Locate the cell with the specified text and output its [x, y] center coordinate. 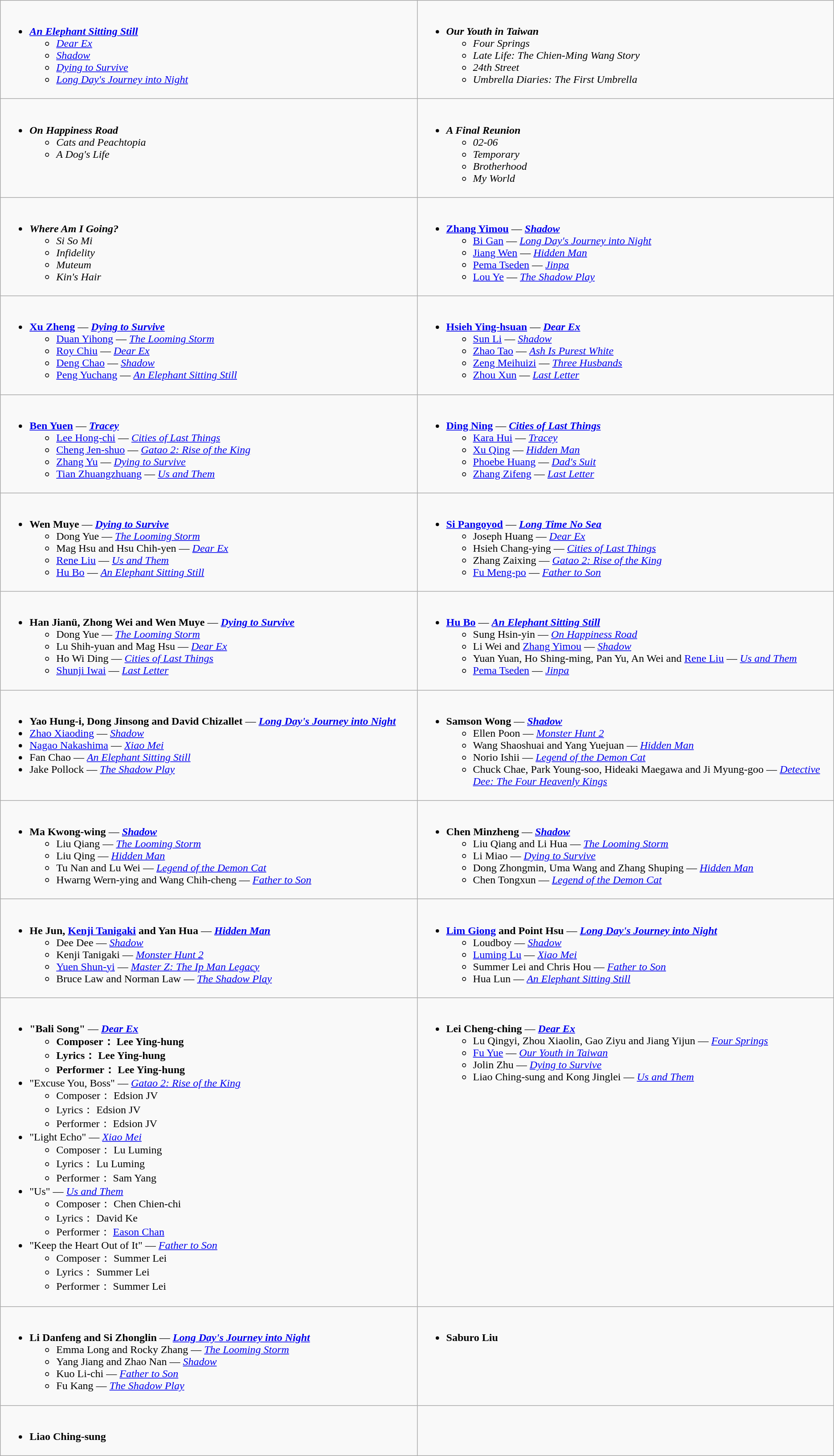
Xu Zheng — Dying to SurviveDuan Yihong — The Looming StormRoy Chiu — Dear ExDeng Chao — ShadowPeng Yuchang — An Elephant Sitting Still [208, 345]
Where Am I Going?Si So MiInfidelityMuteumKin's Hair [208, 247]
On Happiness RoadCats and PeachtopiaA Dog's Life [208, 148]
Hsieh Ying-hsuan — Dear ExSun Li — ShadowZhao Tao — Ash Is Purest WhiteZeng Meihuizi — Three HusbandsZhou Xun — Last Letter [625, 345]
Wen Muye — Dying to SurviveDong Yue — The Looming StormMag Hsu and Hsu Chih-yen — Dear ExRene Liu — Us and ThemHu Bo — An Elephant Sitting Still [208, 542]
Ding Ning — Cities of Last ThingsKara Hui — TraceyXu Qing — Hidden ManPhoebe Huang — Dad's SuitZhang Zifeng — Last Letter [625, 444]
Liao Ching-sung [208, 1431]
Zhang Yimou — ShadowBi Gan — Long Day's Journey into NightJiang Wen — Hidden ManPema Tseden — JinpaLou Ye — The Shadow Play [625, 247]
Our Youth in TaiwanFour SpringsLate Life: The Chien-Ming Wang Story24th StreetUmbrella Diaries: The First Umbrella [625, 50]
An Elephant Sitting StillDear ExShadowDying to SurviveLong Day's Journey into Night [208, 50]
A Final Reunion02-06TemporaryBrotherhoodMy World [625, 148]
Saburo Liu [625, 1356]
